Locate the cell with the specified text and output its (x, y) center coordinate. 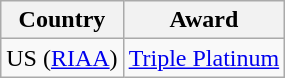
Country (62, 20)
Award (204, 20)
Triple Platinum (204, 58)
US (RIAA) (62, 58)
